Identify which cell holds the provided text, then report its [x, y] central coordinate. 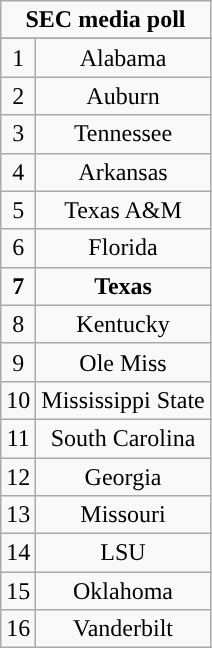
Auburn [123, 96]
11 [18, 438]
5 [18, 210]
7 [18, 286]
Missouri [123, 515]
15 [18, 591]
9 [18, 362]
South Carolina [123, 438]
SEC media poll [106, 20]
14 [18, 553]
Texas A&M [123, 210]
12 [18, 477]
1 [18, 58]
3 [18, 134]
Georgia [123, 477]
Texas [123, 286]
10 [18, 400]
LSU [123, 553]
Mississippi State [123, 400]
Florida [123, 248]
Arkansas [123, 172]
2 [18, 96]
8 [18, 324]
16 [18, 629]
Vanderbilt [123, 629]
Alabama [123, 58]
4 [18, 172]
Kentucky [123, 324]
Tennessee [123, 134]
Oklahoma [123, 591]
13 [18, 515]
6 [18, 248]
Ole Miss [123, 362]
